Scan for the cell matching the given text and deliver its [x, y] coordinate at center. 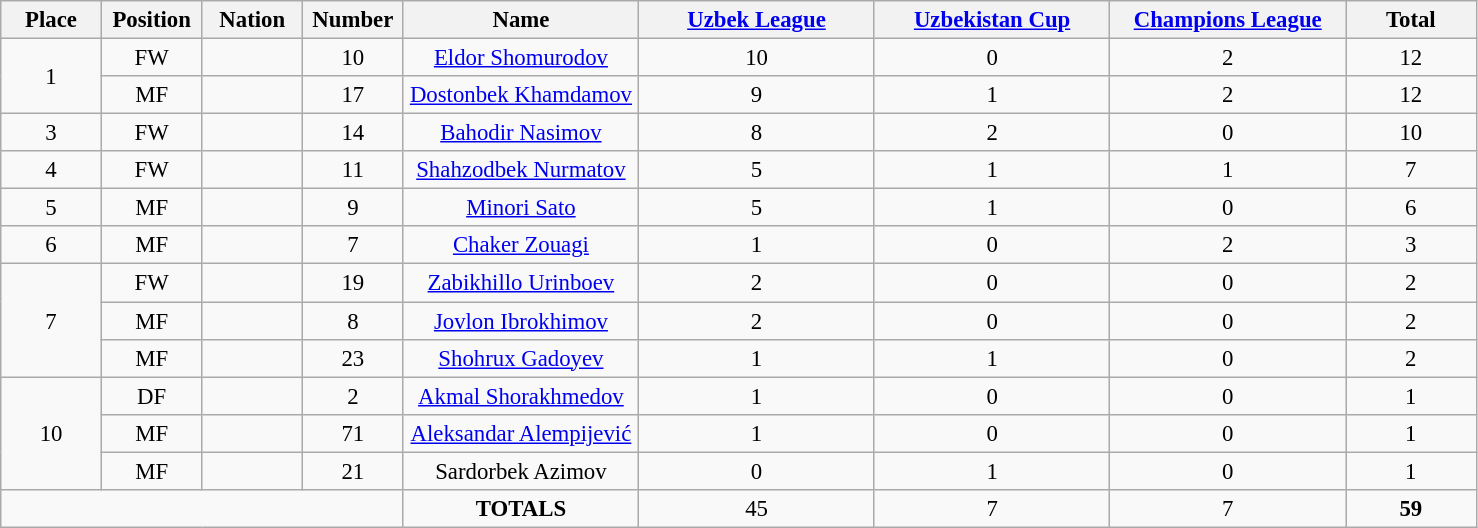
Position [152, 20]
Number [354, 20]
17 [354, 95]
Uzbek League [757, 20]
Place [52, 20]
45 [757, 509]
4 [52, 170]
Zabikhillo Urinboev [521, 283]
Aleksandar Alempijević [521, 433]
23 [354, 358]
Shahzodbek Nurmatov [521, 170]
11 [354, 170]
Chaker Zouagi [521, 245]
59 [1412, 509]
Champions League [1228, 20]
DF [152, 396]
Minori Sato [521, 208]
Jovlon Ibrokhimov [521, 321]
Uzbekistan Cup [992, 20]
TOTALS [521, 509]
14 [354, 133]
Bahodir Nasimov [521, 133]
Shohrux Gadoyev [521, 358]
Total [1412, 20]
Sardorbek Azimov [521, 471]
Name [521, 20]
Eldor Shomurodov [521, 58]
71 [354, 433]
Nation [252, 20]
21 [354, 471]
19 [354, 283]
Akmal Shorakhmedov [521, 396]
Dostonbek Khamdamov [521, 95]
